Find where the given text appears and provide that cell's center as (X, Y) coordinate. 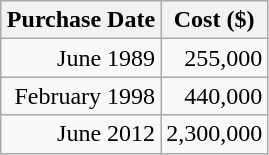
June 1989 (80, 58)
Cost ($) (214, 20)
255,000 (214, 58)
February 1998 (80, 96)
440,000 (214, 96)
2,300,000 (214, 134)
June 2012 (80, 134)
Purchase Date (80, 20)
